Pinpoint the cell where the given text exists, returning its [X, Y] midpoint coordinate. 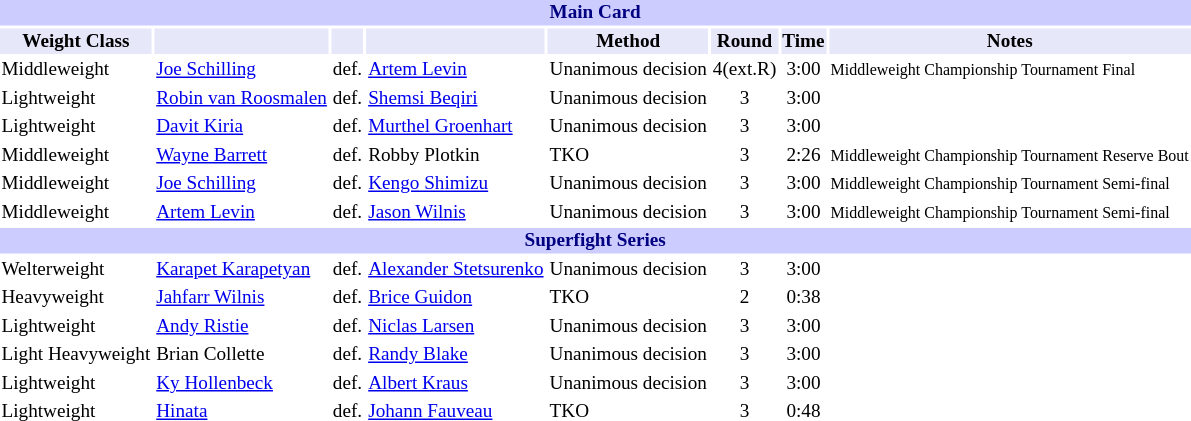
Ky Hollenbeck [242, 383]
Jason Wilnis [456, 213]
2 [744, 298]
Davit Kiria [242, 127]
Middleweight Championship Tournament Final [1010, 70]
Wayne Barrett [242, 155]
Time [804, 41]
Shemsi Beqiri [456, 99]
Main Card [595, 13]
Randy Blake [456, 355]
Middleweight Championship Tournament Reserve Bout [1010, 155]
Robin van Roosmalen [242, 99]
Albert Kraus [456, 383]
Karapet Karapetyan [242, 269]
Heavyweight [76, 298]
Robby Plotkin [456, 155]
Brian Collette [242, 355]
Andy Ristie [242, 327]
0:38 [804, 298]
Weight Class [76, 41]
Method [628, 41]
Niclas Larsen [456, 327]
Brice Guidon [456, 298]
Superfight Series [595, 241]
2:26 [804, 155]
Notes [1010, 41]
Light Heavyweight [76, 355]
Murthel Groenhart [456, 127]
4(ext.R) [744, 70]
Alexander Stetsurenko [456, 269]
Round [744, 41]
Jahfarr Wilnis [242, 298]
Kengo Shimizu [456, 184]
Welterweight [76, 269]
